Scan for the cell matching the given text and deliver its [X, Y] coordinate at center. 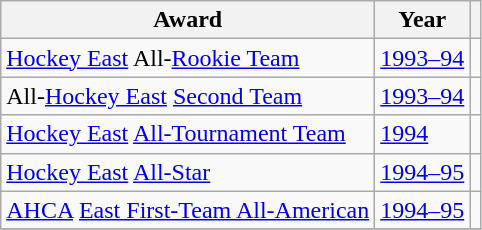
All-Hockey East Second Team [188, 96]
Award [188, 20]
Hockey East All-Rookie Team [188, 58]
1994 [422, 134]
Hockey East All-Tournament Team [188, 134]
Year [422, 20]
AHCA East First-Team All-American [188, 210]
Hockey East All-Star [188, 172]
